Detect which cell encompasses the target text, then output its [x, y] center coordinate. 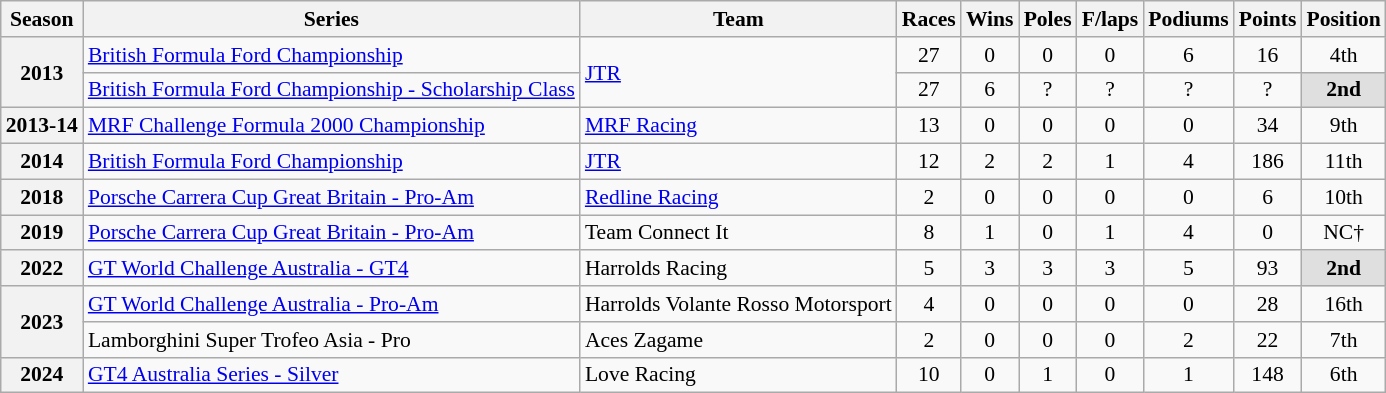
7th [1343, 340]
MRF Racing [738, 126]
13 [929, 126]
Races [929, 19]
Position [1343, 19]
MRF Challenge Formula 2000 Championship [332, 126]
34 [1268, 126]
F/laps [1110, 19]
Wins [990, 19]
Redline Racing [738, 197]
Poles [1048, 19]
Points [1268, 19]
10th [1343, 197]
Love Racing [738, 375]
2019 [42, 233]
British Formula Ford Championship - Scholarship Class [332, 90]
6th [1343, 375]
GT4 Australia Series - Silver [332, 375]
2018 [42, 197]
Harrolds Volante Rosso Motorsport [738, 304]
16th [1343, 304]
Aces Zagame [738, 340]
8 [929, 233]
2023 [42, 322]
11th [1343, 162]
16 [1268, 55]
Season [42, 19]
9th [1343, 126]
93 [1268, 269]
Podiums [1188, 19]
2013-14 [42, 126]
2013 [42, 72]
4th [1343, 55]
2024 [42, 375]
2014 [42, 162]
10 [929, 375]
186 [1268, 162]
2022 [42, 269]
Team Connect It [738, 233]
Team [738, 19]
22 [1268, 340]
GT World Challenge Australia - GT4 [332, 269]
148 [1268, 375]
12 [929, 162]
Harrolds Racing [738, 269]
Lamborghini Super Trofeo Asia - Pro [332, 340]
28 [1268, 304]
Series [332, 19]
NC† [1343, 233]
GT World Challenge Australia - Pro-Am [332, 304]
